Scan for the cell matching the given text and deliver its [x, y] coordinate at center. 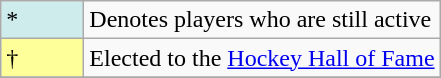
Elected to the Hockey Hall of Fame [262, 58]
* [42, 20]
Denotes players who are still active [262, 20]
† [42, 58]
